Pinpoint the cell where the given text exists, returning its (X, Y) midpoint coordinate. 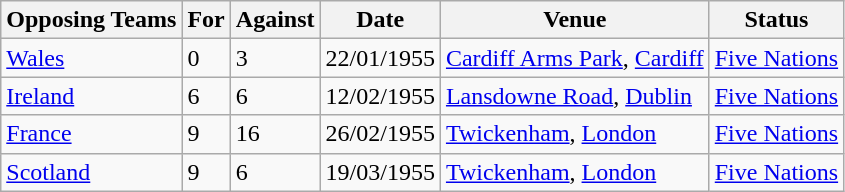
Wales (92, 58)
0 (206, 58)
Venue (574, 20)
Cardiff Arms Park, Cardiff (574, 58)
16 (275, 134)
Ireland (92, 96)
Lansdowne Road, Dublin (574, 96)
3 (275, 58)
Status (776, 20)
Opposing Teams (92, 20)
Against (275, 20)
Scotland (92, 172)
26/02/1955 (380, 134)
12/02/1955 (380, 96)
22/01/1955 (380, 58)
France (92, 134)
19/03/1955 (380, 172)
For (206, 20)
Date (380, 20)
